Detect which cell encompasses the target text, then output its [X, Y] center coordinate. 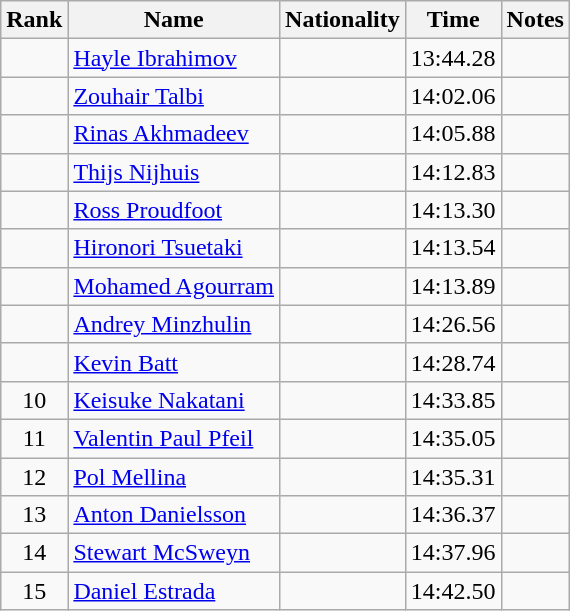
14:13.89 [453, 286]
14:02.06 [453, 96]
11 [34, 438]
15 [34, 591]
Pol Mellina [174, 477]
14:42.50 [453, 591]
14 [34, 553]
14:33.85 [453, 400]
Andrey Minzhulin [174, 324]
Valentin Paul Pfeil [174, 438]
14:28.74 [453, 362]
Anton Danielsson [174, 515]
Kevin Batt [174, 362]
14:13.30 [453, 210]
Hayle Ibrahimov [174, 58]
14:35.05 [453, 438]
14:05.88 [453, 134]
14:37.96 [453, 553]
Daniel Estrada [174, 591]
Stewart McSweyn [174, 553]
Ross Proudfoot [174, 210]
Notes [535, 20]
Mohamed Agourram [174, 286]
Rank [34, 20]
13 [34, 515]
14:13.54 [453, 248]
12 [34, 477]
13:44.28 [453, 58]
Name [174, 20]
14:36.37 [453, 515]
Rinas Akhmadeev [174, 134]
Time [453, 20]
Thijs Nijhuis [174, 172]
Keisuke Nakatani [174, 400]
14:35.31 [453, 477]
14:12.83 [453, 172]
Hironori Tsuetaki [174, 248]
10 [34, 400]
14:26.56 [453, 324]
Nationality [343, 20]
Zouhair Talbi [174, 96]
